Detect which cell encompasses the target text, then output its (x, y) center coordinate. 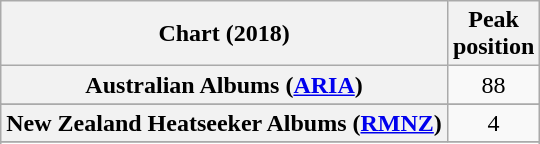
88 (493, 85)
4 (493, 123)
Chart (2018) (224, 34)
New Zealand Heatseeker Albums (RMNZ) (224, 123)
Australian Albums (ARIA) (224, 85)
Peak position (493, 34)
